Identify which cell holds the provided text, then report its (X, Y) central coordinate. 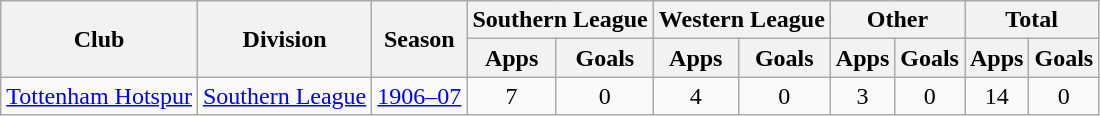
Club (100, 39)
Season (420, 39)
7 (512, 96)
1906–07 (420, 96)
Division (284, 39)
4 (696, 96)
Tottenham Hotspur (100, 96)
Other (897, 20)
Western League (742, 20)
3 (862, 96)
14 (996, 96)
Total (1031, 20)
